Search for the cell housing the specified text and yield its [x, y] center coordinate. 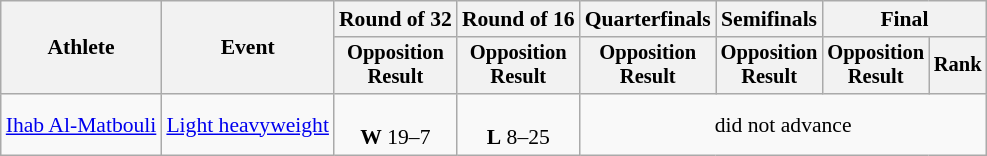
Round of 32 [396, 19]
Final [904, 19]
Quarterfinals [648, 19]
Ihab Al-Matbouli [82, 124]
Light heavyweight [248, 124]
L 8–25 [518, 124]
Round of 16 [518, 19]
W 19–7 [396, 124]
Rank [958, 66]
did not advance [784, 124]
Athlete [82, 48]
Semifinals [770, 19]
Event [248, 48]
